Return (x, y) of the center of cell containing provided text 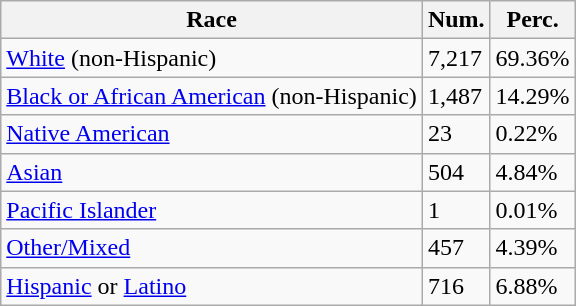
504 (456, 172)
Black or African American (non-Hispanic) (212, 96)
0.01% (532, 210)
Perc. (532, 20)
Hispanic or Latino (212, 286)
6.88% (532, 286)
Pacific Islander (212, 210)
Native American (212, 134)
4.84% (532, 172)
69.36% (532, 58)
0.22% (532, 134)
457 (456, 248)
Asian (212, 172)
White (non-Hispanic) (212, 58)
Num. (456, 20)
7,217 (456, 58)
23 (456, 134)
Race (212, 20)
4.39% (532, 248)
716 (456, 286)
Other/Mixed (212, 248)
1 (456, 210)
1,487 (456, 96)
14.29% (532, 96)
